From the cell containing the given text, extract its center point as (X, Y) coordinate. 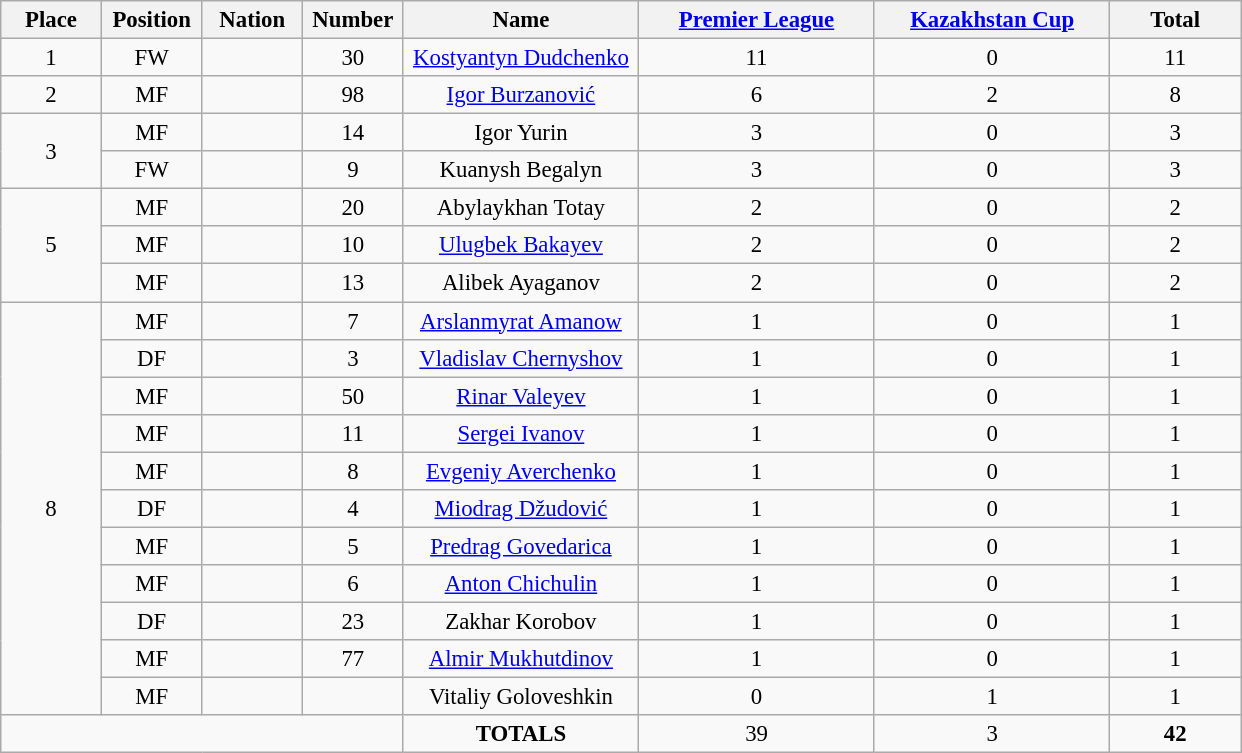
Position (152, 20)
77 (354, 659)
14 (354, 133)
Vitaliy Goloveshkin (521, 697)
42 (1176, 734)
Nation (252, 20)
30 (354, 58)
Kuanysh Begalyn (521, 170)
TOTALS (521, 734)
98 (354, 95)
39 (757, 734)
Almir Mukhutdinov (521, 659)
Abylaykhan Totay (521, 208)
Total (1176, 20)
23 (354, 621)
Zakhar Korobov (521, 621)
Igor Yurin (521, 133)
9 (354, 170)
Premier League (757, 20)
Anton Chichulin (521, 584)
10 (354, 245)
Ulugbek Bakayev (521, 245)
Kazakhstan Cup (992, 20)
4 (354, 509)
Sergei Ivanov (521, 433)
7 (354, 321)
50 (354, 396)
Alibek Ayaganov (521, 283)
13 (354, 283)
Name (521, 20)
Arslanmyrat Amanow (521, 321)
Number (354, 20)
Evgeniy Averchenko (521, 471)
Predrag Govedarica (521, 546)
20 (354, 208)
Kostyantyn Dudchenko (521, 58)
Igor Burzanović (521, 95)
Rinar Valeyev (521, 396)
Vladislav Chernyshov (521, 358)
Place (52, 20)
Miodrag Džudović (521, 509)
